Provide the (x, y) coordinate of the cell's center where the given text is located.  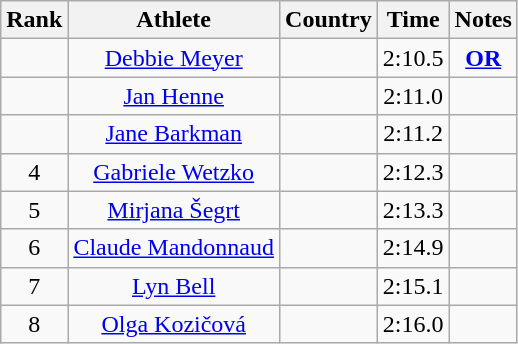
Rank (34, 20)
2:11.0 (413, 96)
2:10.5 (413, 58)
Country (329, 20)
OR (483, 58)
Notes (483, 20)
2:14.9 (413, 248)
8 (34, 324)
Gabriele Wetzko (174, 172)
Debbie Meyer (174, 58)
2:15.1 (413, 286)
6 (34, 248)
Jane Barkman (174, 134)
Lyn Bell (174, 286)
2:12.3 (413, 172)
2:16.0 (413, 324)
5 (34, 210)
2:13.3 (413, 210)
Athlete (174, 20)
Time (413, 20)
Mirjana Šegrt (174, 210)
Jan Henne (174, 96)
Olga Kozičová (174, 324)
2:11.2 (413, 134)
4 (34, 172)
7 (34, 286)
Claude Mandonnaud (174, 248)
